Detect which cell encompasses the target text, then output its (x, y) center coordinate. 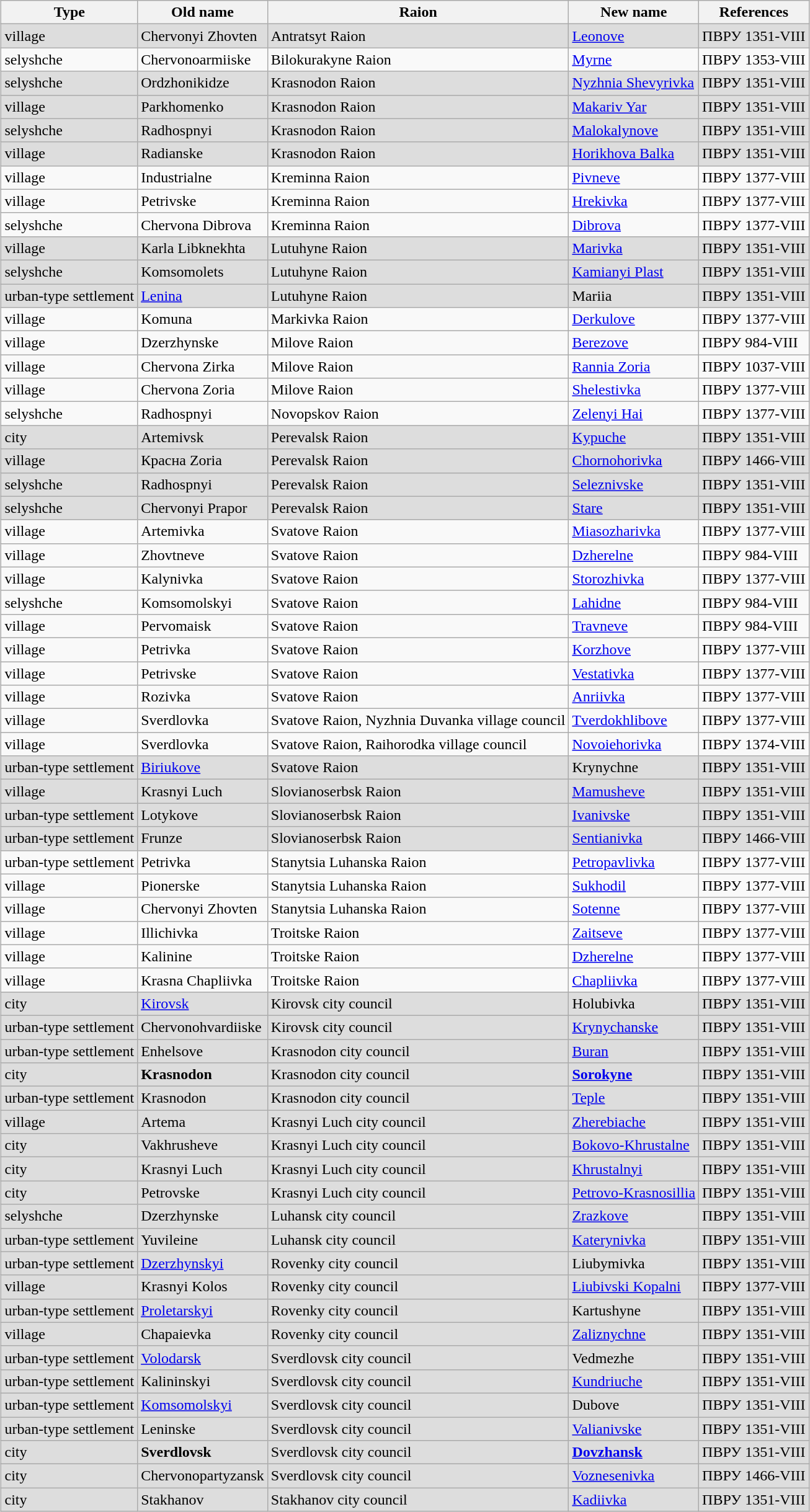
Rozivka (203, 697)
Katerynivka (634, 1240)
Liubymivka (634, 1263)
Komsomolets (203, 272)
Kundriuche (634, 1381)
Zelenyi Hai (634, 414)
Sotenne (634, 909)
Vakhrusheve (203, 1145)
Zaliznychne (634, 1334)
Sentianivka (634, 838)
Derkulove (634, 319)
Vedmezhe (634, 1358)
Novopskov Raion (418, 414)
Stakhanov (203, 1500)
Holubivka (634, 1003)
Pervomaisk (203, 626)
Miasozharivka (634, 531)
Lahidne (634, 602)
Storozhivka (634, 579)
Kalynivka (203, 579)
Teple (634, 1098)
Makariv Yar (634, 107)
Yuvileine (203, 1240)
Bokovo-Khrustalne (634, 1145)
Zrazkove (634, 1216)
Krasna Chapliivka (203, 980)
Lotykove (203, 815)
Kirovsk (203, 1003)
Stakhanov city council (418, 1500)
Myrne (634, 60)
Liubivski Kopalni (634, 1287)
Seleznivske (634, 484)
New name (634, 12)
Chornohorivka (634, 461)
Parkhomenko (203, 107)
Petrovo-Krasnosillia (634, 1193)
Dovzhansk (634, 1452)
Voznesenivka (634, 1476)
Antratsyt Raion (418, 36)
Tverdokhlibove (634, 721)
Leninske (203, 1428)
Chervonopartyzansk (203, 1476)
Type (69, 12)
Kalinine (203, 956)
Kamianyi Plast (634, 272)
Novoiehorivka (634, 744)
Chervona Zirka (203, 367)
Dubove (634, 1405)
Pionerske (203, 886)
Krynychanske (634, 1027)
Chervonoarmiiske (203, 60)
Chervona Dibrova (203, 225)
Markivka Raion (418, 319)
Lenina (203, 296)
Artema (203, 1122)
Vestativka (634, 673)
Svatove Raion, Nyzhnia Duvanka village council (418, 721)
Красна Zoria (203, 461)
Kalininskyi (203, 1381)
Marivka (634, 248)
Sukhodil (634, 886)
Rannia Zoria (634, 367)
Chapliivka (634, 980)
Proletarskyi (203, 1310)
Mariia (634, 296)
Ordzhonikidze (203, 83)
Karla Libknekhta (203, 248)
Hrekivka (634, 201)
Petropavlivka (634, 862)
Komuna (203, 319)
Dzerzhynskyi (203, 1263)
Leonove (634, 36)
Anriivka (634, 697)
Chervonyi Prapor (203, 508)
Biriukove (203, 768)
Radianske (203, 154)
Valianivske (634, 1428)
Volodarsk (203, 1358)
Shelestivka (634, 390)
Illichivka (203, 933)
Zhovtneve (203, 555)
Sverdlovsk (203, 1452)
Nyzhnia Shevyrivka (634, 83)
Chapaievka (203, 1334)
Sorokyne (634, 1075)
Zherebiache (634, 1122)
Kartushyne (634, 1310)
Travneve (634, 626)
ПВРУ 1353-VIII (754, 60)
Frunze (203, 838)
Chervona Zoria (203, 390)
Pivneve (634, 177)
References (754, 12)
ПВРУ 1037-VIII (754, 367)
Mamusheve (634, 791)
Horikhova Balka (634, 154)
Artemivka (203, 531)
Old name (203, 12)
Krynychne (634, 768)
Stare (634, 508)
Krasnyi Kolos (203, 1287)
Kypuche (634, 437)
Industrialne (203, 177)
Petrovske (203, 1193)
Berezove (634, 343)
ПВРУ 1374-VIII (754, 744)
Svatove Raion, Raihorodka village council (418, 744)
Ivanivske (634, 815)
Raion (418, 12)
Kadiivka (634, 1500)
Bilokurakyne Raion (418, 60)
Chervonohvardiiske (203, 1027)
Artemivsk (203, 437)
Khrustalnyi (634, 1169)
Zaitseve (634, 933)
Buran (634, 1051)
Malokalynove (634, 130)
Dibrova (634, 225)
Korzhove (634, 649)
Enhelsove (203, 1051)
